Output the [x, y] coordinate of the center of the cell containing the given text.  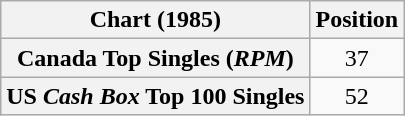
37 [357, 58]
52 [357, 96]
US Cash Box Top 100 Singles [156, 96]
Chart (1985) [156, 20]
Position [357, 20]
Canada Top Singles (RPM) [156, 58]
